Capture the cell that displays the provided text and extract its (x, y) central coordinate. 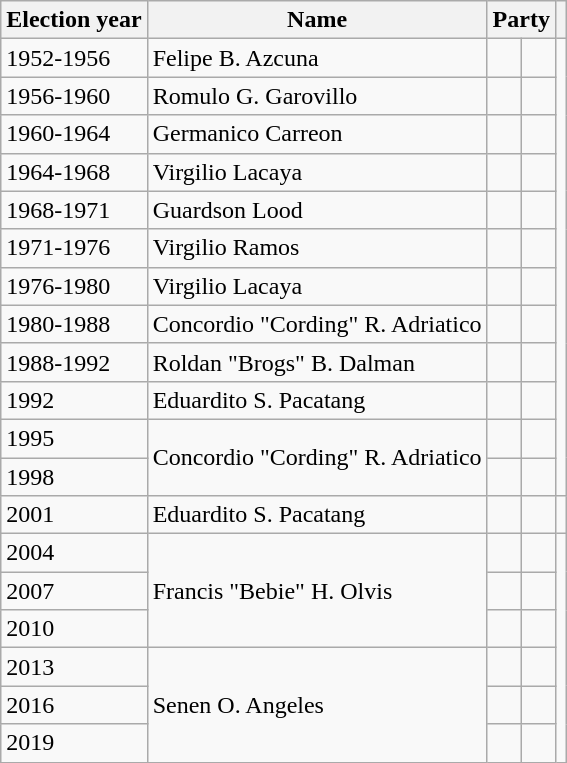
Virgilio Ramos (317, 248)
2004 (74, 553)
1960-1964 (74, 134)
1992 (74, 400)
Guardson Lood (317, 210)
1964-1968 (74, 172)
Felipe B. Azcuna (317, 58)
1998 (74, 477)
1988-1992 (74, 362)
1980-1988 (74, 324)
Election year (74, 20)
1971-1976 (74, 248)
Senen O. Angeles (317, 705)
Romulo G. Garovillo (317, 96)
1968-1971 (74, 210)
Name (317, 20)
2007 (74, 591)
2013 (74, 667)
2010 (74, 629)
1952-1956 (74, 58)
Party (521, 20)
1976-1980 (74, 286)
1995 (74, 438)
Francis "Bebie" H. Olvis (317, 591)
Germanico Carreon (317, 134)
2019 (74, 743)
Roldan "Brogs" B. Dalman (317, 362)
1956-1960 (74, 96)
2016 (74, 705)
2001 (74, 515)
